Determine the [x, y] coordinate at the center of the cell enclosing the given text.  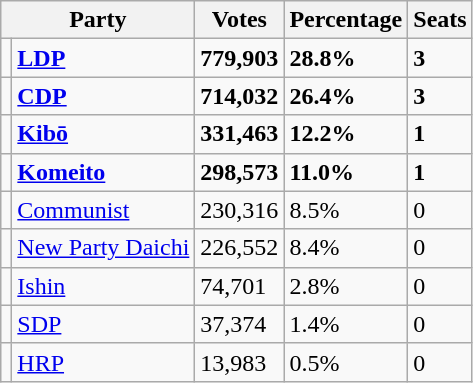
Percentage [346, 20]
Kibō [104, 134]
298,573 [240, 172]
New Party Daichi [104, 248]
74,701 [240, 286]
Votes [240, 20]
Seats [440, 20]
HRP [104, 362]
8.4% [346, 248]
13,983 [240, 362]
37,374 [240, 324]
26.4% [346, 96]
714,032 [240, 96]
11.0% [346, 172]
0.5% [346, 362]
779,903 [240, 58]
Communist [104, 210]
CDP [104, 96]
LDP [104, 58]
SDP [104, 324]
230,316 [240, 210]
12.2% [346, 134]
1.4% [346, 324]
Komeito [104, 172]
8.5% [346, 210]
Party [98, 20]
28.8% [346, 58]
2.8% [346, 286]
Ishin [104, 286]
226,552 [240, 248]
331,463 [240, 134]
